Detect which cell encompasses the target text, then output its (x, y) center coordinate. 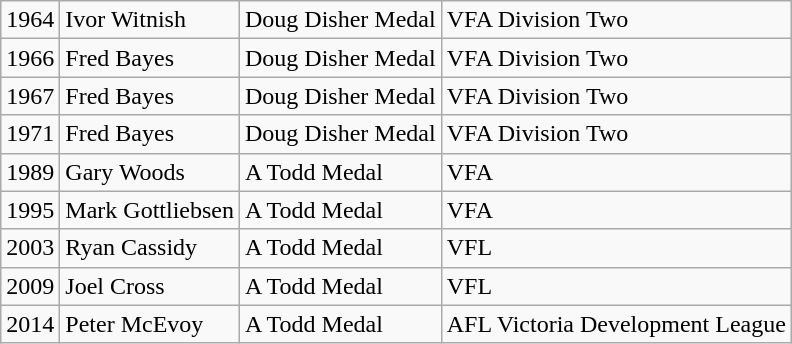
AFL Victoria Development League (616, 324)
Joel Cross (150, 286)
Ivor Witnish (150, 20)
1971 (30, 134)
1989 (30, 172)
2009 (30, 286)
1995 (30, 210)
Peter McEvoy (150, 324)
1967 (30, 96)
Ryan Cassidy (150, 248)
Gary Woods (150, 172)
2003 (30, 248)
2014 (30, 324)
Mark Gottliebsen (150, 210)
1964 (30, 20)
1966 (30, 58)
